Pinpoint the cell where the given text exists, returning its [X, Y] midpoint coordinate. 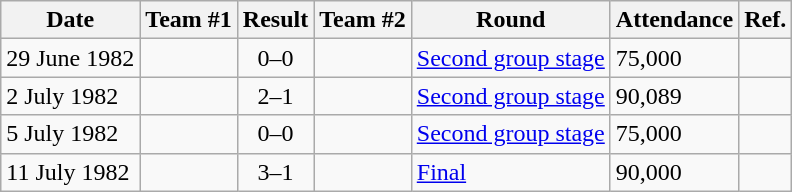
5 July 1982 [70, 134]
3–1 [275, 172]
2–1 [275, 96]
90,089 [674, 96]
Ref. [766, 20]
Final [510, 172]
Team #1 [189, 20]
Attendance [674, 20]
29 June 1982 [70, 58]
2 July 1982 [70, 96]
Date [70, 20]
11 July 1982 [70, 172]
Round [510, 20]
Result [275, 20]
90,000 [674, 172]
Team #2 [363, 20]
